For the text-containing cell, return its midpoint in [X, Y] coordinate format. 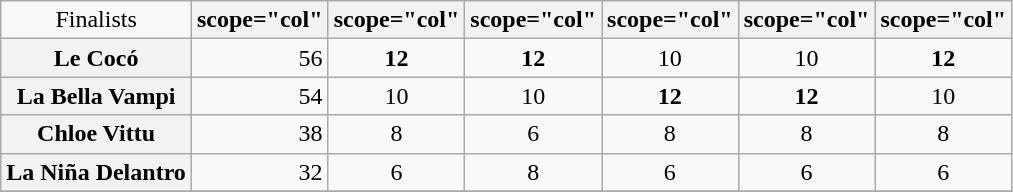
La Niña Delantro [96, 172]
54 [260, 96]
32 [260, 172]
38 [260, 134]
Finalists [96, 20]
La Bella Vampi [96, 96]
56 [260, 58]
Chloe Vittu [96, 134]
Le Cocó [96, 58]
